Extract the (x, y) coordinate from the center of the cell holding the provided text.  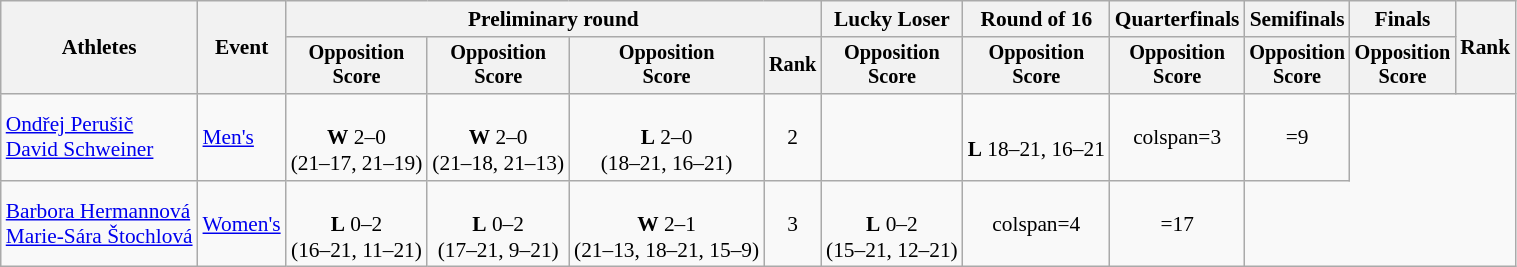
Semifinals (1296, 19)
L 18–21, 16–21 (1036, 138)
Ondřej Perušič David Schweiner (100, 138)
Athletes (100, 48)
Lucky Loser (892, 19)
W 2–0(21–17, 21–19) (357, 138)
L 2–0(18–21, 16–21) (666, 138)
=9 (1296, 138)
Quarterfinals (1178, 19)
Preliminary round (554, 19)
Finals (1402, 19)
2 (792, 138)
W 2–0(21–18, 21–13) (498, 138)
Round of 16 (1036, 19)
Event (242, 48)
Men's (242, 138)
colspan=3 (1178, 138)
